Locate the cell with the specified text and output its (X, Y) center coordinate. 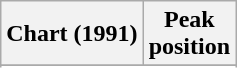
Chart (1991) (72, 34)
Peakposition (189, 34)
